Identify which cell holds the provided text, then report its [x, y] central coordinate. 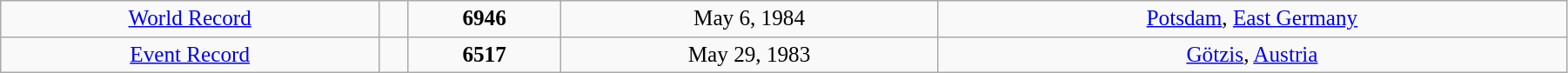
May 6, 1984 [750, 19]
Potsdam, East Germany [1251, 19]
Götzis, Austria [1251, 55]
Event Record [190, 55]
6517 [484, 55]
May 29, 1983 [750, 55]
6946 [484, 19]
World Record [190, 19]
